Extract the [X, Y] coordinate from the center of the cell holding the provided text.  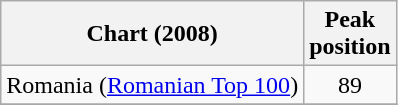
89 [350, 85]
Chart (2008) [152, 34]
Romania (Romanian Top 100) [152, 85]
Peakposition [350, 34]
